Pinpoint the cell where the given text exists, returning its (X, Y) midpoint coordinate. 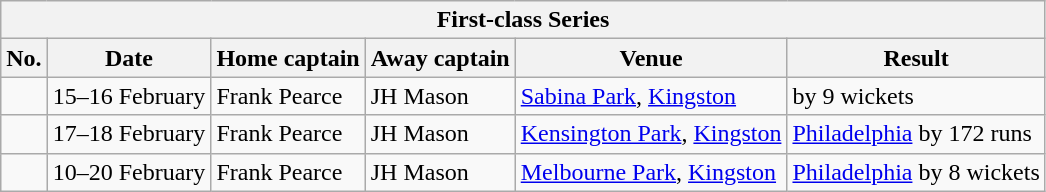
Philadelphia by 8 wickets (916, 172)
10–20 February (129, 172)
Melbourne Park, Kingston (651, 172)
Sabina Park, Kingston (651, 96)
No. (24, 58)
Result (916, 58)
First-class Series (524, 20)
Date (129, 58)
Venue (651, 58)
Philadelphia by 172 runs (916, 134)
15–16 February (129, 96)
Kensington Park, Kingston (651, 134)
Away captain (440, 58)
17–18 February (129, 134)
Home captain (288, 58)
by 9 wickets (916, 96)
